Return (x, y) of the center of cell containing provided text 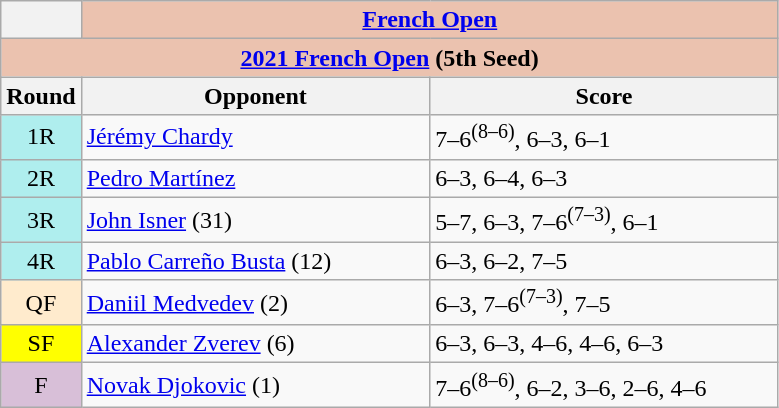
Opponent (256, 96)
John Isner (31) (256, 220)
Jérémy Chardy (256, 138)
French Open (430, 20)
6–3, 6–3, 4–6, 4–6, 6–3 (604, 344)
Score (604, 96)
2021 French Open (5th Seed) (390, 58)
Round (41, 96)
F (41, 386)
Pablo Carreño Busta (12) (256, 261)
2R (41, 178)
5–7, 6–3, 7–6(7–3), 6–1 (604, 220)
1R (41, 138)
7–6(8–6), 6–3, 6–1 (604, 138)
6–3, 6–4, 6–3 (604, 178)
QF (41, 302)
SF (41, 344)
Novak Djokovic (1) (256, 386)
Alexander Zverev (6) (256, 344)
Daniil Medvedev (2) (256, 302)
3R (41, 220)
Pedro Martínez (256, 178)
6–3, 7–6(7–3), 7–5 (604, 302)
6–3, 6–2, 7–5 (604, 261)
7–6(8–6), 6–2, 3–6, 2–6, 4–6 (604, 386)
4R (41, 261)
